Find where the given text appears and provide that cell's center as [X, Y] coordinate. 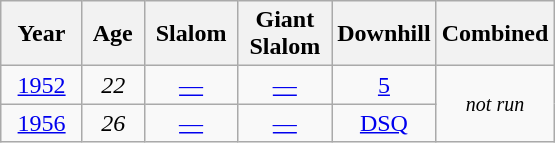
Giant Slalom [285, 34]
5 [384, 85]
1956 [42, 123]
DSQ [384, 123]
Age [113, 34]
Year [42, 34]
Downhill [384, 34]
22 [113, 85]
26 [113, 123]
Slalom [191, 34]
Combined [495, 34]
not run [495, 104]
1952 [42, 85]
